Pinpoint the cell where the given text exists, returning its [x, y] midpoint coordinate. 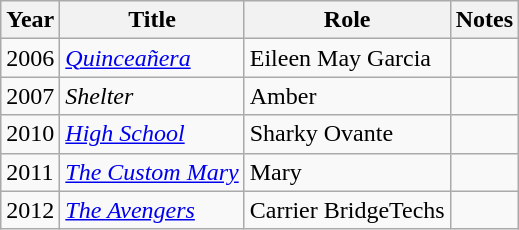
2010 [30, 134]
Year [30, 20]
Eileen May Garcia [347, 58]
Sharky Ovante [347, 134]
Carrier BridgeTechs [347, 210]
Shelter [152, 96]
The Custom Mary [152, 172]
The Avengers [152, 210]
Title [152, 20]
Amber [347, 96]
2006 [30, 58]
2011 [30, 172]
Role [347, 20]
Quinceañera [152, 58]
Mary [347, 172]
2007 [30, 96]
High School [152, 134]
2012 [30, 210]
Notes [484, 20]
